Extract the (X, Y) coordinate from the center of the cell holding the provided text.  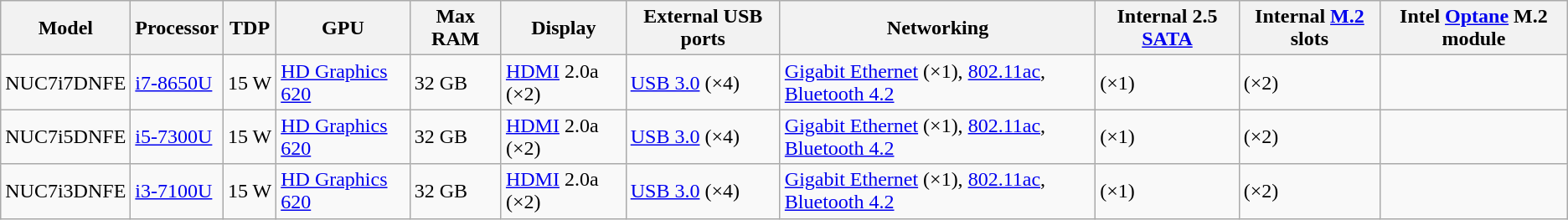
TDP (250, 28)
NUC7i3DNFE (65, 191)
Model (65, 28)
Processor (178, 28)
NUC7i7DNFE (65, 82)
GPU (343, 28)
Networking (937, 28)
i7-8650U (178, 82)
Intel Optane M.2 module (1474, 28)
i5-7300U (178, 137)
Max RAM (456, 28)
i3-7100U (178, 191)
Internal 2.5 SATA (1168, 28)
NUC7i5DNFE (65, 137)
External USB ports (703, 28)
Internal M.2 slots (1309, 28)
Display (563, 28)
